For the text-containing cell, return its midpoint in (x, y) coordinate format. 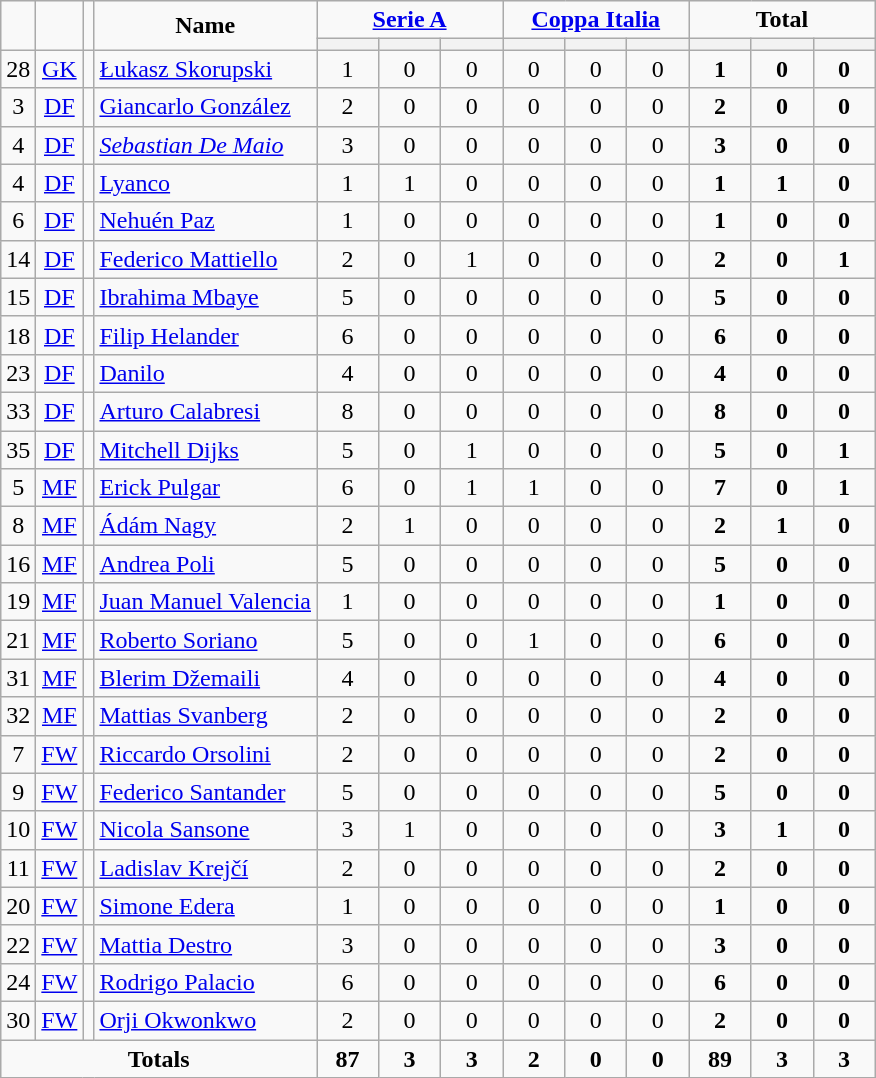
Serie A (409, 20)
Nehuén Paz (206, 221)
Juan Manuel Valencia (206, 602)
Roberto Soriano (206, 640)
Mitchell Dijks (206, 449)
18 (18, 335)
Nicola Sansone (206, 830)
Ibrahima Mbaye (206, 297)
23 (18, 373)
Ladislav Krejčí (206, 868)
Name (206, 26)
Coppa Italia (596, 20)
Arturo Calabresi (206, 411)
30 (18, 1020)
Giancarlo González (206, 107)
32 (18, 716)
Totals (159, 1059)
20 (18, 906)
Sebastian De Maio (206, 145)
28 (18, 69)
Ádám Nagy (206, 526)
24 (18, 982)
33 (18, 411)
Total (782, 20)
16 (18, 564)
Rodrigo Palacio (206, 982)
Danilo (206, 373)
Mattia Destro (206, 944)
Łukasz Skorupski (206, 69)
15 (18, 297)
Erick Pulgar (206, 488)
Simone Edera (206, 906)
Orji Okwonkwo (206, 1020)
Mattias Svanberg (206, 716)
89 (720, 1059)
11 (18, 868)
87 (347, 1059)
35 (18, 449)
31 (18, 678)
Federico Mattiello (206, 259)
14 (18, 259)
Riccardo Orsolini (206, 754)
Filip Helander (206, 335)
19 (18, 602)
22 (18, 944)
Andrea Poli (206, 564)
10 (18, 830)
Blerim Džemaili (206, 678)
21 (18, 640)
9 (18, 792)
Federico Santander (206, 792)
GK (60, 69)
Lyanco (206, 183)
